Search for the cell housing the specified text and yield its [x, y] center coordinate. 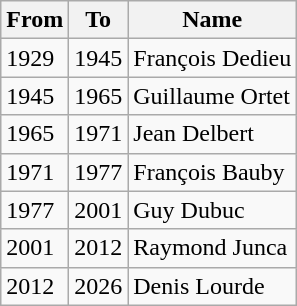
Guy Dubuc [212, 210]
1929 [35, 58]
François Bauby [212, 172]
Raymond Junca [212, 248]
From [35, 20]
Jean Delbert [212, 134]
To [98, 20]
2026 [98, 286]
Guillaume Ortet [212, 96]
Name [212, 20]
François Dedieu [212, 58]
Denis Lourde [212, 286]
